Identify which cell holds the provided text, then report its (x, y) central coordinate. 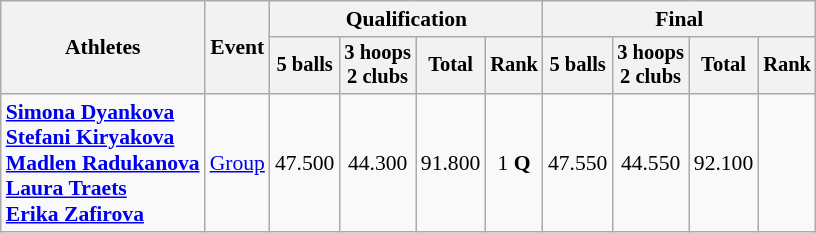
Athletes (103, 48)
Group (238, 163)
47.500 (304, 163)
44.300 (377, 163)
Simona DyankovaStefani KiryakovaMadlen RadukanovaLaura TraetsErika Zafirova (103, 163)
1 Q (514, 163)
Event (238, 48)
47.550 (578, 163)
91.800 (450, 163)
Qualification (406, 19)
92.100 (724, 163)
Final (680, 19)
44.550 (650, 163)
